Capture the cell that displays the provided text and extract its [X, Y] central coordinate. 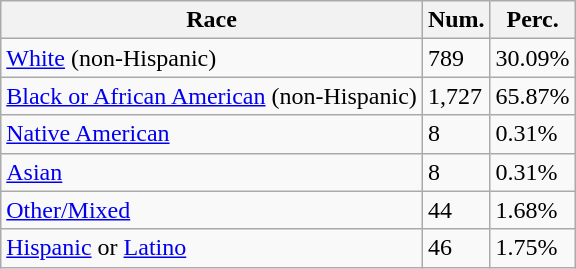
46 [456, 248]
Other/Mixed [212, 210]
Race [212, 20]
Num. [456, 20]
Native American [212, 134]
789 [456, 58]
1.75% [532, 248]
Black or African American (non-Hispanic) [212, 96]
1,727 [456, 96]
30.09% [532, 58]
44 [456, 210]
1.68% [532, 210]
Perc. [532, 20]
Asian [212, 172]
65.87% [532, 96]
Hispanic or Latino [212, 248]
White (non-Hispanic) [212, 58]
